Pinpoint the cell where the given text exists, returning its [X, Y] midpoint coordinate. 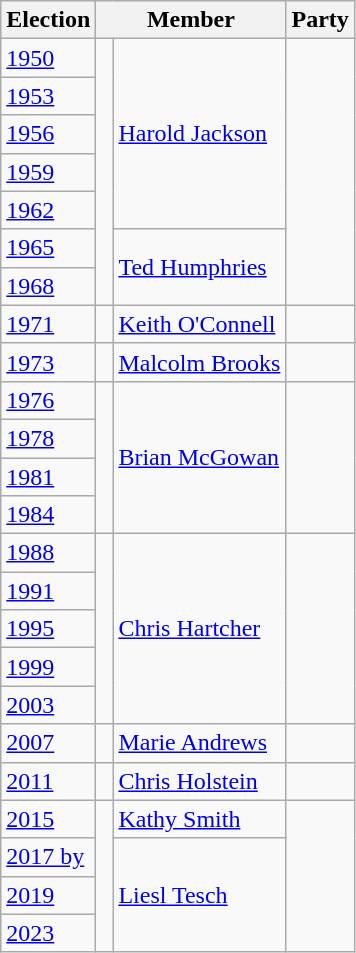
Marie Andrews [200, 743]
1999 [48, 667]
1959 [48, 172]
Liesl Tesch [200, 895]
2023 [48, 933]
Ted Humphries [200, 267]
2011 [48, 781]
2003 [48, 705]
Harold Jackson [200, 134]
1968 [48, 286]
1991 [48, 591]
Party [320, 20]
1988 [48, 553]
1965 [48, 248]
Malcolm Brooks [200, 362]
Brian McGowan [200, 457]
1978 [48, 438]
1956 [48, 134]
1981 [48, 477]
1995 [48, 629]
2019 [48, 895]
1962 [48, 210]
Chris Hartcher [200, 629]
1950 [48, 58]
2015 [48, 819]
1984 [48, 515]
Keith O'Connell [200, 324]
1971 [48, 324]
Election [48, 20]
1976 [48, 400]
Kathy Smith [200, 819]
Member [191, 20]
2017 by [48, 857]
1953 [48, 96]
Chris Holstein [200, 781]
1973 [48, 362]
2007 [48, 743]
